Scan for the cell matching the given text and deliver its (X, Y) coordinate at center. 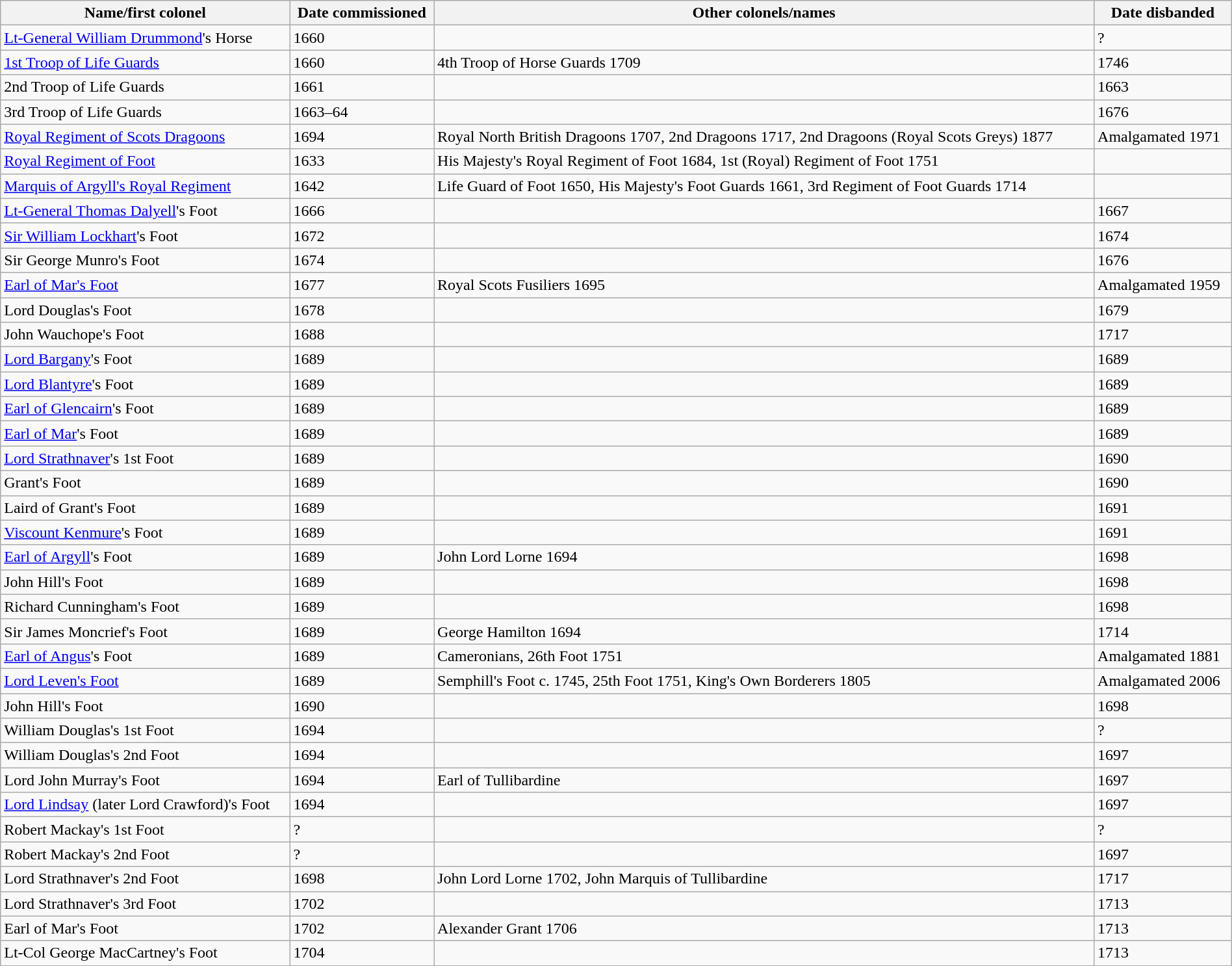
1663 (1163, 87)
Robert Mackay's 1st Foot (146, 829)
Royal Regiment of Scots Dragoons (146, 137)
Earl of Argyll's Foot (146, 557)
2nd Troop of Life Guards (146, 87)
1714 (1163, 631)
1663–64 (362, 112)
1746 (1163, 62)
4th Troop of Horse Guards 1709 (764, 62)
John Wauchope's Foot (146, 335)
Richard Cunningham's Foot (146, 607)
1666 (362, 211)
Lord Bargany's Foot (146, 359)
John Lord Lorne 1702, John Marquis of Tullibardine (764, 879)
Sir William Lockhart's Foot (146, 235)
Amalgamated 1959 (1163, 285)
Royal Scots Fusiliers 1695 (764, 285)
Sir George Munro's Foot (146, 260)
1688 (362, 335)
Lord Douglas's Foot (146, 310)
1672 (362, 235)
Lord John Murray's Foot (146, 780)
3rd Troop of Life Guards (146, 112)
Earl of Angus's Foot (146, 656)
Earl of Glencairn's Foot (146, 409)
Lt-Col George MacCartney's Foot (146, 953)
Cameronians, 26th Foot 1751 (764, 656)
1661 (362, 87)
Lord Strathnaver's 2nd Foot (146, 879)
Lord Leven's Foot (146, 681)
Royal Regiment of Foot (146, 161)
Viscount Kenmure's Foot (146, 532)
Amalgamated 1881 (1163, 656)
His Majesty's Royal Regiment of Foot 1684, 1st (Royal) Regiment of Foot 1751 (764, 161)
1704 (362, 953)
Other colonels/names (764, 13)
Amalgamated 1971 (1163, 137)
Lord Strathnaver's 3rd Foot (146, 904)
Name/first colonel (146, 13)
Date commissioned (362, 13)
Royal North British Dragoons 1707, 2nd Dragoons 1717, 2nd Dragoons (Royal Scots Greys) 1877 (764, 137)
1677 (362, 285)
William Douglas's 1st Foot (146, 731)
Alexander Grant 1706 (764, 928)
George Hamilton 1694 (764, 631)
Amalgamated 2006 (1163, 681)
Lord Strathnaver's 1st Foot (146, 458)
Sir James Moncrief's Foot (146, 631)
1678 (362, 310)
Robert Mackay's 2nd Foot (146, 854)
Marquis of Argyll's Royal Regiment (146, 186)
1679 (1163, 310)
John Lord Lorne 1694 (764, 557)
1667 (1163, 211)
Laird of Grant's Foot (146, 508)
1642 (362, 186)
Life Guard of Foot 1650, His Majesty's Foot Guards 1661, 3rd Regiment of Foot Guards 1714 (764, 186)
Lord Blantyre's Foot (146, 384)
1633 (362, 161)
Grant's Foot (146, 483)
Date disbanded (1163, 13)
Semphill's Foot c. 1745, 25th Foot 1751, King's Own Borderers 1805 (764, 681)
William Douglas's 2nd Foot (146, 755)
Earl of Tullibardine (764, 780)
1st Troop of Life Guards (146, 62)
Lord Lindsay (later Lord Crawford)'s Foot (146, 805)
Lt-General William Drummond's Horse (146, 38)
Lt-General Thomas Dalyell's Foot (146, 211)
